Detect which cell encompasses the target text, then output its (x, y) center coordinate. 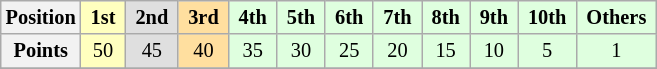
2nd (152, 17)
35 (253, 51)
50 (104, 51)
45 (152, 51)
Points (41, 51)
Others (616, 17)
8th (446, 17)
4th (253, 17)
9th (494, 17)
40 (203, 51)
7th (397, 17)
25 (349, 51)
1st (104, 17)
6th (349, 17)
Position (41, 17)
3rd (203, 17)
1 (616, 51)
30 (301, 51)
5th (301, 17)
15 (446, 51)
20 (397, 51)
5 (547, 51)
10th (547, 17)
10 (494, 51)
